Return [x, y] of the center of cell containing provided text 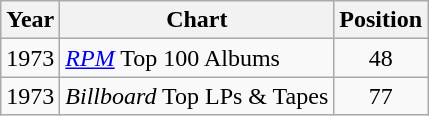
Chart [197, 20]
RPM Top 100 Albums [197, 58]
Position [381, 20]
Billboard Top LPs & Tapes [197, 96]
48 [381, 58]
77 [381, 96]
Year [30, 20]
